For the text-containing cell, return its midpoint in [x, y] coordinate format. 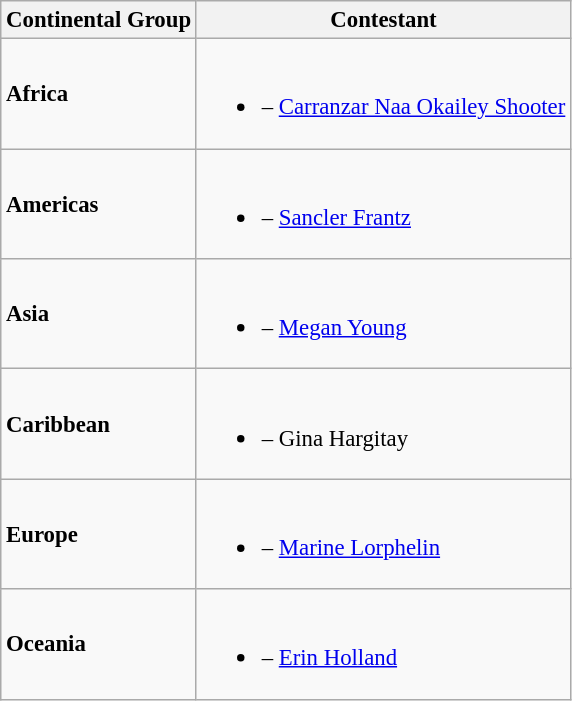
– Sancler Frantz [383, 204]
Contestant [383, 20]
– Gina Hargitay [383, 424]
– Marine Lorphelin [383, 534]
– Megan Young [383, 314]
Africa [99, 94]
Americas [99, 204]
Continental Group [99, 20]
Asia [99, 314]
Europe [99, 534]
Caribbean [99, 424]
Oceania [99, 644]
– Carranzar Naa Okailey Shooter [383, 94]
– Erin Holland [383, 644]
